Detect which cell encompasses the target text, then output its [x, y] center coordinate. 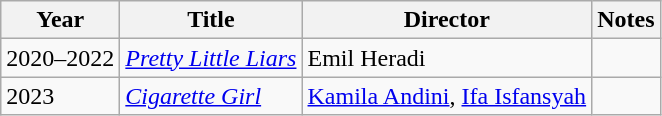
Notes [626, 20]
2020–2022 [60, 58]
Director [447, 20]
Pretty Little Liars [211, 58]
Title [211, 20]
Kamila Andini, Ifa Isfansyah [447, 96]
Cigarette Girl [211, 96]
2023 [60, 96]
Year [60, 20]
Emil Heradi [447, 58]
